Determine the [x, y] coordinate at the center of the cell enclosing the given text.  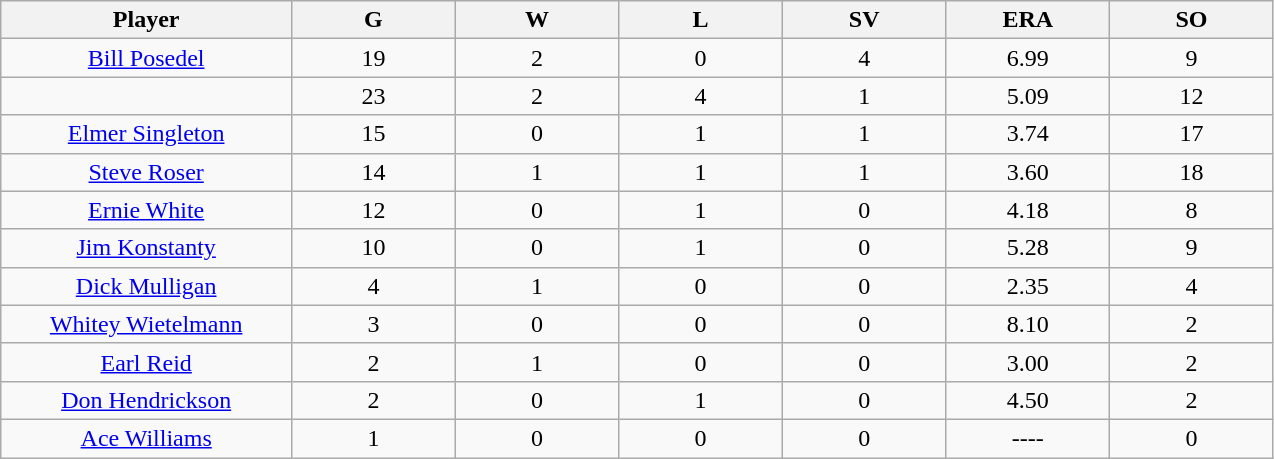
18 [1192, 172]
6.99 [1028, 58]
4.18 [1028, 210]
5.09 [1028, 96]
G [374, 20]
19 [374, 58]
W [537, 20]
Ace Williams [146, 438]
Elmer Singleton [146, 134]
5.28 [1028, 248]
8.10 [1028, 324]
14 [374, 172]
2.35 [1028, 286]
3.74 [1028, 134]
Player [146, 20]
SV [864, 20]
Steve Roser [146, 172]
23 [374, 96]
Whitey Wietelmann [146, 324]
---- [1028, 438]
Earl Reid [146, 362]
ERA [1028, 20]
3.00 [1028, 362]
Don Hendrickson [146, 400]
L [701, 20]
3.60 [1028, 172]
17 [1192, 134]
Dick Mulligan [146, 286]
SO [1192, 20]
10 [374, 248]
8 [1192, 210]
Bill Posedel [146, 58]
15 [374, 134]
3 [374, 324]
4.50 [1028, 400]
Ernie White [146, 210]
Jim Konstanty [146, 248]
